Scan for the cell matching the given text and deliver its (X, Y) coordinate at center. 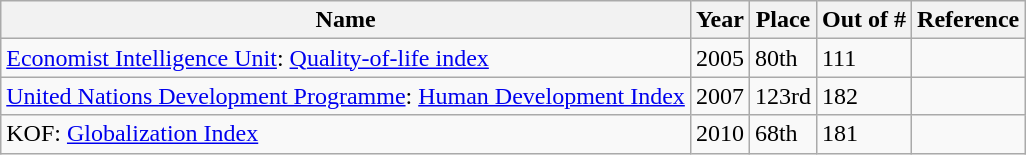
Year (720, 20)
United Nations Development Programme: Human Development Index (346, 96)
111 (864, 58)
123rd (782, 96)
KOF: Globalization Index (346, 134)
182 (864, 96)
Out of # (864, 20)
2005 (720, 58)
Name (346, 20)
68th (782, 134)
2010 (720, 134)
Economist Intelligence Unit: Quality-of-life index (346, 58)
2007 (720, 96)
Reference (968, 20)
181 (864, 134)
80th (782, 58)
Place (782, 20)
